Return (x, y) of the center of cell containing provided text 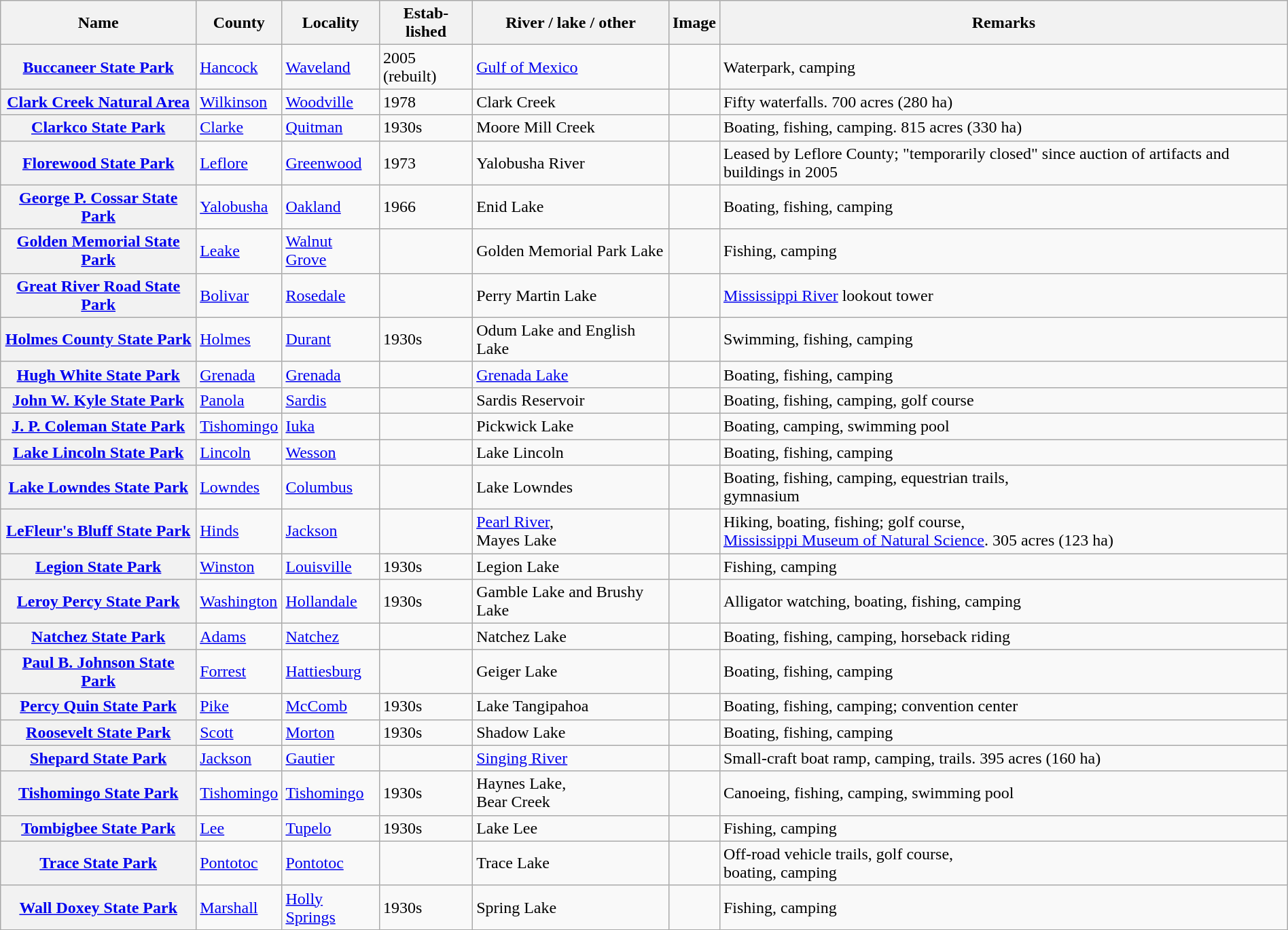
Odum Lake and English Lake (571, 340)
Lowndes (239, 488)
Canoeing, fishing, camping, swimming pool (1003, 793)
Boating, fishing, camping, golf course (1003, 400)
Geiger Lake (571, 671)
Pearl River, Mayes Lake (571, 531)
County (239, 23)
Grenada Lake (571, 374)
1966 (425, 207)
Quitman (330, 128)
Trace State Park (99, 863)
Clark Creek (571, 102)
Wall Doxey State Park (99, 908)
Moore Mill Creek (571, 128)
Perry Martin Lake (571, 295)
Clarkco State Park (99, 128)
Waveland (330, 67)
Hinds (239, 531)
Alligator watching, boating, fishing, camping (1003, 602)
Swimming, fishing, camping (1003, 340)
Shadow Lake (571, 732)
Legion State Park (99, 567)
Gamble Lake and Brushy Lake (571, 602)
Waterpark, camping (1003, 67)
J. P. Coleman State Park (99, 426)
Leased by Leflore County; "temporarily closed" since auction of artifacts and buildings in 2005 (1003, 163)
Bolivar (239, 295)
Natchez (330, 637)
Iuka (330, 426)
Holly Springs (330, 908)
Lake Lincoln State Park (99, 452)
Wilkinson (239, 102)
Image (694, 23)
Yalobusha (239, 207)
Boating, fishing, camping, equestrian trails, gymnasium (1003, 488)
Hiking, boating, fishing; golf course, Mississippi Museum of Natural Science. 305 acres (123 ha) (1003, 531)
Leflore (239, 163)
Lee (239, 828)
Leroy Percy State Park (99, 602)
Yalobusha River (571, 163)
Greenwood (330, 163)
Woodville (330, 102)
Hattiesburg (330, 671)
Lake Lincoln (571, 452)
Shepard State Park (99, 758)
Lake Tangipahoa (571, 707)
Rosedale (330, 295)
Trace Lake (571, 863)
Clarke (239, 128)
Boating, camping, swimming pool (1003, 426)
Hancock (239, 67)
Tishomingo State Park (99, 793)
Haynes Lake, Bear Creek (571, 793)
Forrest (239, 671)
Roosevelt State Park (99, 732)
Singing River (571, 758)
Gulf of Mexico (571, 67)
Columbus (330, 488)
Holmes County State Park (99, 340)
Legion Lake (571, 567)
Golden Memorial State Park (99, 251)
Washington (239, 602)
Buccaneer State Park (99, 67)
Mississippi River lookout tower (1003, 295)
Durant (330, 340)
Fifty waterfalls. 700 acres (280 ha) (1003, 102)
Leake (239, 251)
Percy Quin State Park (99, 707)
Lincoln (239, 452)
Natchez State Park (99, 637)
Great River Road State Park (99, 295)
1973 (425, 163)
Lake Lowndes (571, 488)
Pike (239, 707)
Sardis Reservoir (571, 400)
Estab- lished (425, 23)
Clark Creek Natural Area (99, 102)
River / lake / other (571, 23)
Tombigbee State Park (99, 828)
Sardis (330, 400)
Hollandale (330, 602)
John W. Kyle State Park (99, 400)
Wesson (330, 452)
Remarks (1003, 23)
Morton (330, 732)
Oakland (330, 207)
George P. Cossar State Park (99, 207)
1978 (425, 102)
Natchez Lake (571, 637)
McComb (330, 707)
Adams (239, 637)
Panola (239, 400)
Paul B. Johnson State Park (99, 671)
Small-craft boat ramp, camping, trails. 395 acres (160 ha) (1003, 758)
Winston (239, 567)
Holmes (239, 340)
Gautier (330, 758)
Pickwick Lake (571, 426)
Boating, fishing, camping. 815 acres (330 ha) (1003, 128)
Walnut Grove (330, 251)
Name (99, 23)
Louisville (330, 567)
Hugh White State Park (99, 374)
Lake Lee (571, 828)
Spring Lake (571, 908)
Boating, fishing, camping; convention center (1003, 707)
Boating, fishing, camping, horseback riding (1003, 637)
Off-road vehicle trails, golf course, boating, camping (1003, 863)
Florewood State Park (99, 163)
Locality (330, 23)
LeFleur's Bluff State Park (99, 531)
Tupelo (330, 828)
Scott (239, 732)
Marshall (239, 908)
Golden Memorial Park Lake (571, 251)
2005 (rebuilt) (425, 67)
Lake Lowndes State Park (99, 488)
Enid Lake (571, 207)
